Identify which cell holds the provided text, then report its [x, y] central coordinate. 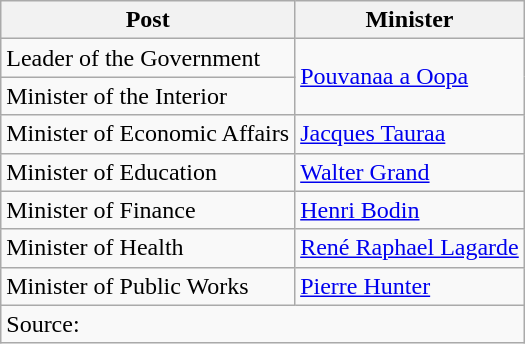
Source: [263, 324]
Post [148, 20]
Leader of the Government [148, 58]
Henri Bodin [410, 210]
Minister of Public Works [148, 286]
Jacques Tauraa [410, 134]
René Raphael Lagarde [410, 248]
Minister of the Interior [148, 96]
Minister [410, 20]
Walter Grand [410, 172]
Minister of Finance [148, 210]
Pierre Hunter [410, 286]
Minister of Health [148, 248]
Minister of Economic Affairs [148, 134]
Minister of Education [148, 172]
Pouvanaa a Oopa [410, 77]
